Identify which cell holds the provided text, then report its (x, y) central coordinate. 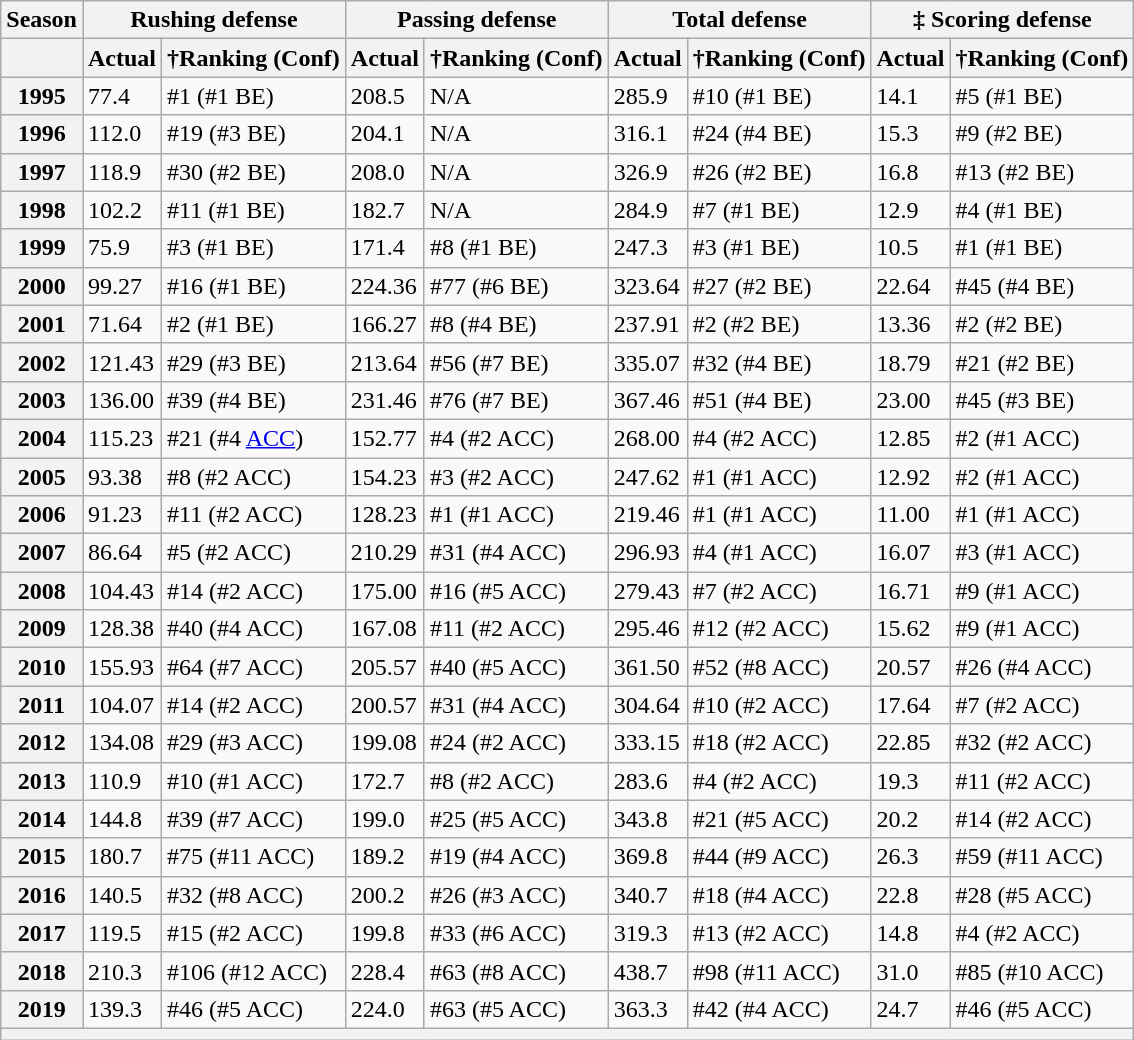
182.7 (384, 210)
#45 (#4 BE) (1042, 286)
15.62 (910, 629)
2005 (42, 477)
14.1 (910, 96)
110.9 (122, 781)
167.08 (384, 629)
17.64 (910, 705)
75.9 (122, 248)
175.00 (384, 591)
#4 (#1 BE) (1042, 210)
247.3 (648, 248)
2019 (42, 1009)
#85 (#10 ACC) (1042, 971)
2018 (42, 971)
#13 (#2 BE) (1042, 172)
118.9 (122, 172)
128.23 (384, 515)
#32 (#2 ACC) (1042, 743)
213.64 (384, 362)
22.8 (910, 895)
#8 (#1 BE) (516, 248)
323.64 (648, 286)
208.0 (384, 172)
200.2 (384, 895)
#29 (#3 ACC) (254, 743)
19.3 (910, 781)
10.5 (910, 248)
224.0 (384, 1009)
99.27 (122, 286)
2012 (42, 743)
#19 (#4 ACC) (516, 857)
205.57 (384, 667)
18.79 (910, 362)
228.4 (384, 971)
13.36 (910, 324)
2002 (42, 362)
316.1 (648, 134)
#63 (#5 ACC) (516, 1009)
2008 (42, 591)
210.3 (122, 971)
2009 (42, 629)
12.9 (910, 210)
#16 (#1 BE) (254, 286)
2003 (42, 400)
12.85 (910, 438)
304.64 (648, 705)
155.93 (122, 667)
335.07 (648, 362)
2004 (42, 438)
367.46 (648, 400)
2015 (42, 857)
171.4 (384, 248)
#56 (#7 BE) (516, 362)
104.07 (122, 705)
154.23 (384, 477)
172.7 (384, 781)
Season (42, 20)
128.38 (122, 629)
285.9 (648, 96)
16.71 (910, 591)
24.7 (910, 1009)
31.0 (910, 971)
199.0 (384, 819)
361.50 (648, 667)
208.5 (384, 96)
363.3 (648, 1009)
22.64 (910, 286)
#21 (#2 BE) (1042, 362)
134.08 (122, 743)
1998 (42, 210)
#7 (#1 BE) (779, 210)
#52 (#8 ACC) (779, 667)
2014 (42, 819)
#39 (#7 ACC) (254, 819)
210.29 (384, 553)
#27 (#2 BE) (779, 286)
#12 (#2 ACC) (779, 629)
#29 (#3 BE) (254, 362)
#24 (#2 ACC) (516, 743)
115.23 (122, 438)
#40 (#4 ACC) (254, 629)
#45 (#3 BE) (1042, 400)
#30 (#2 BE) (254, 172)
20.2 (910, 819)
#59 (#11 ACC) (1042, 857)
112.0 (122, 134)
2007 (42, 553)
1995 (42, 96)
#64 (#7 ACC) (254, 667)
343.8 (648, 819)
2010 (42, 667)
#8 (#4 BE) (516, 324)
1996 (42, 134)
224.36 (384, 286)
326.9 (648, 172)
139.3 (122, 1009)
86.64 (122, 553)
136.00 (122, 400)
12.92 (910, 477)
1997 (42, 172)
71.64 (122, 324)
Rushing defense (214, 20)
#75 (#11 ACC) (254, 857)
369.8 (648, 857)
200.57 (384, 705)
Total defense (740, 20)
#2 (#1 BE) (254, 324)
#3 (#1 ACC) (1042, 553)
#13 (#2 ACC) (779, 933)
152.77 (384, 438)
2000 (42, 286)
#18 (#2 ACC) (779, 743)
#98 (#11 ACC) (779, 971)
#18 (#4 ACC) (779, 895)
#10 (#1 ACC) (254, 781)
104.43 (122, 591)
284.9 (648, 210)
#5 (#2 ACC) (254, 553)
#10 (#2 ACC) (779, 705)
Passing defense (476, 20)
340.7 (648, 895)
26.3 (910, 857)
2017 (42, 933)
‡ Scoring defense (1002, 20)
#26 (#4 ACC) (1042, 667)
#11 (#1 BE) (254, 210)
14.8 (910, 933)
#76 (#7 BE) (516, 400)
16.8 (910, 172)
#106 (#12 ACC) (254, 971)
77.4 (122, 96)
#28 (#5 ACC) (1042, 895)
2013 (42, 781)
#3 (#2 ACC) (516, 477)
283.6 (648, 781)
189.2 (384, 857)
#26 (#3 ACC) (516, 895)
268.00 (648, 438)
#33 (#6 ACC) (516, 933)
#9 (#2 BE) (1042, 134)
11.00 (910, 515)
102.2 (122, 210)
2011 (42, 705)
231.46 (384, 400)
#25 (#5 ACC) (516, 819)
23.00 (910, 400)
#32 (#4 BE) (779, 362)
#21 (#4 ACC) (254, 438)
199.8 (384, 933)
#10 (#1 BE) (779, 96)
#39 (#4 BE) (254, 400)
144.8 (122, 819)
204.1 (384, 134)
#19 (#3 BE) (254, 134)
295.46 (648, 629)
93.38 (122, 477)
20.57 (910, 667)
2006 (42, 515)
#32 (#8 ACC) (254, 895)
#77 (#6 BE) (516, 286)
#24 (#4 BE) (779, 134)
#44 (#9 ACC) (779, 857)
#51 (#4 BE) (779, 400)
2001 (42, 324)
#16 (#5 ACC) (516, 591)
279.43 (648, 591)
121.43 (122, 362)
16.07 (910, 553)
199.08 (384, 743)
119.5 (122, 933)
237.91 (648, 324)
319.3 (648, 933)
180.7 (122, 857)
1999 (42, 248)
15.3 (910, 134)
#15 (#2 ACC) (254, 933)
296.93 (648, 553)
#26 (#2 BE) (779, 172)
#63 (#8 ACC) (516, 971)
219.46 (648, 515)
140.5 (122, 895)
22.85 (910, 743)
333.15 (648, 743)
#42 (#4 ACC) (779, 1009)
2016 (42, 895)
166.27 (384, 324)
438.7 (648, 971)
#5 (#1 BE) (1042, 96)
#21 (#5 ACC) (779, 819)
#4 (#1 ACC) (779, 553)
#40 (#5 ACC) (516, 667)
247.62 (648, 477)
91.23 (122, 515)
